Capture the cell that displays the provided text and extract its [x, y] central coordinate. 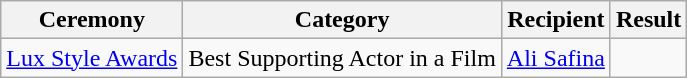
Result [648, 20]
Lux Style Awards [92, 58]
Category [342, 20]
Recipient [556, 20]
Ceremony [92, 20]
Best Supporting Actor in a Film [342, 58]
Ali Safina [556, 58]
